Detect which cell encompasses the target text, then output its (X, Y) center coordinate. 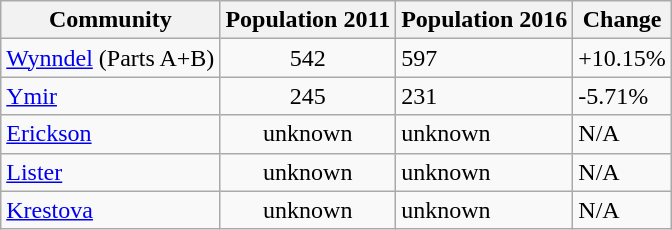
Population 2016 (484, 20)
Lister (110, 172)
597 (484, 58)
Ymir (110, 96)
542 (308, 58)
Krestova (110, 210)
Population 2011 (308, 20)
Community (110, 20)
Change (622, 20)
-5.71% (622, 96)
Wynndel (Parts A+B) (110, 58)
245 (308, 96)
+10.15% (622, 58)
Erickson (110, 134)
231 (484, 96)
